Search for the cell housing the specified text and yield its [x, y] center coordinate. 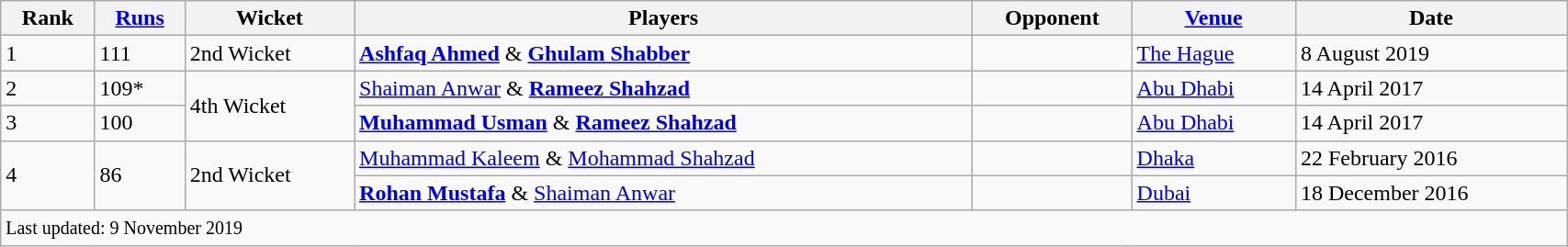
18 December 2016 [1431, 193]
3 [48, 123]
22 February 2016 [1431, 158]
Runs [140, 18]
86 [140, 175]
Muhammad Kaleem & Mohammad Shahzad [663, 158]
The Hague [1213, 53]
Ashfaq Ahmed & Ghulam Shabber [663, 53]
111 [140, 53]
Rohan Mustafa & Shaiman Anwar [663, 193]
Wicket [269, 18]
Muhammad Usman & Rameez Shahzad [663, 123]
Dhaka [1213, 158]
109* [140, 88]
Venue [1213, 18]
Players [663, 18]
4th Wicket [269, 106]
Last updated: 9 November 2019 [784, 228]
4 [48, 175]
Dubai [1213, 193]
1 [48, 53]
2 [48, 88]
Rank [48, 18]
100 [140, 123]
Shaiman Anwar & Rameez Shahzad [663, 88]
8 August 2019 [1431, 53]
Opponent [1053, 18]
Date [1431, 18]
